Locate the cell with the specified text and output its [X, Y] center coordinate. 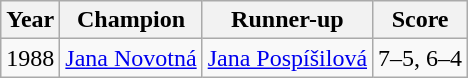
Runner-up [287, 20]
7–5, 6–4 [420, 58]
Jana Pospíšilová [287, 58]
Champion [131, 20]
1988 [30, 58]
Year [30, 20]
Jana Novotná [131, 58]
Score [420, 20]
